Return (x, y) of the center of cell containing provided text 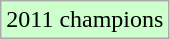
2011 champions (85, 20)
